Extract the (x, y) coordinate from the center of the cell holding the provided text.  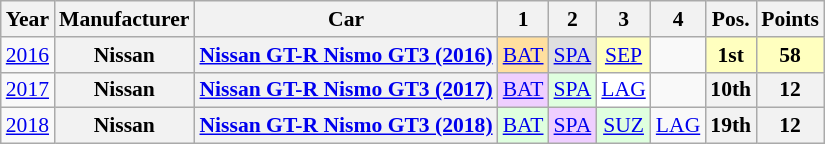
Car (346, 19)
2016 (28, 55)
3 (623, 19)
Nissan GT-R Nismo GT3 (2018) (346, 126)
1st (730, 55)
4 (678, 19)
Points (790, 19)
2017 (28, 90)
Nissan GT-R Nismo GT3 (2017) (346, 90)
19th (730, 126)
Pos. (730, 19)
SEP (623, 55)
SUZ (623, 126)
Manufacturer (124, 19)
58 (790, 55)
Nissan GT-R Nismo GT3 (2016) (346, 55)
2 (573, 19)
1 (524, 19)
10th (730, 90)
2018 (28, 126)
Year (28, 19)
